Locate the cell with the specified text and output its (X, Y) center coordinate. 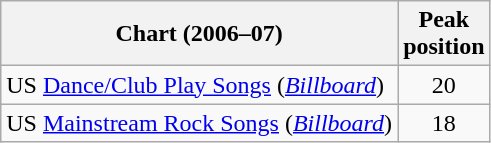
Peakposition (444, 34)
Chart (2006–07) (200, 34)
20 (444, 85)
US Dance/Club Play Songs (Billboard) (200, 85)
18 (444, 123)
US Mainstream Rock Songs (Billboard) (200, 123)
